Scan for the cell matching the given text and deliver its (x, y) coordinate at center. 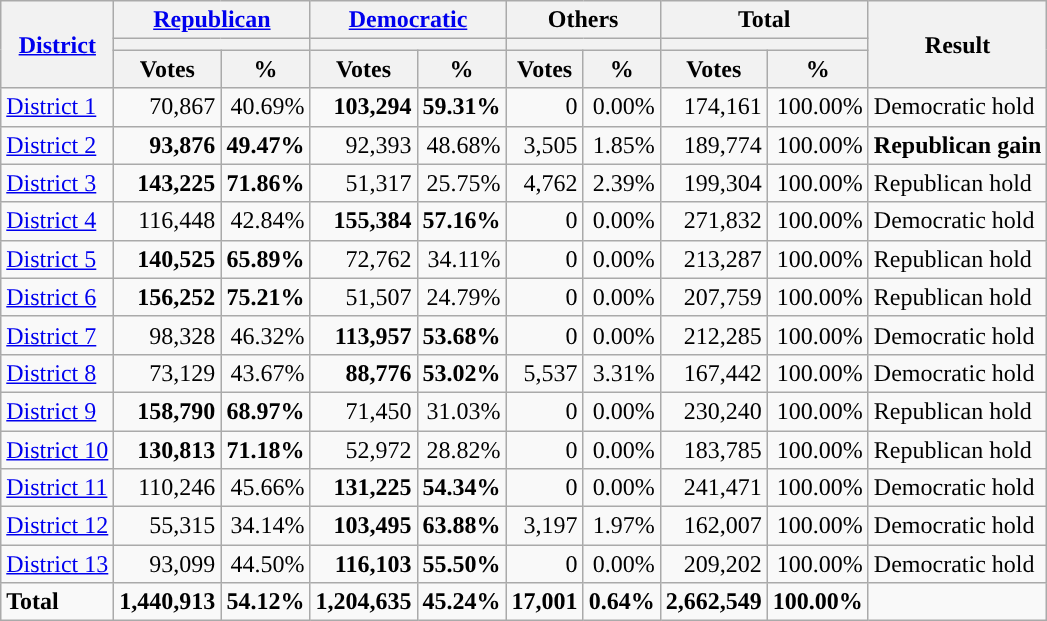
71.18% (266, 449)
209,202 (714, 564)
143,225 (168, 183)
5,537 (544, 373)
54.12% (266, 602)
34.11% (462, 259)
241,471 (714, 488)
District 2 (58, 145)
2,662,549 (714, 602)
230,240 (714, 411)
25.75% (462, 183)
70,867 (168, 107)
156,252 (168, 297)
71.86% (266, 183)
Result (957, 44)
3.31% (622, 373)
1,440,913 (168, 602)
3,197 (544, 526)
130,813 (168, 449)
42.84% (266, 221)
53.02% (462, 373)
District 1 (58, 107)
0.64% (622, 602)
93,099 (168, 564)
District 6 (58, 297)
207,759 (714, 297)
District (58, 44)
52,972 (364, 449)
113,957 (364, 335)
45.24% (462, 602)
65.89% (266, 259)
213,287 (714, 259)
72,762 (364, 259)
183,785 (714, 449)
212,285 (714, 335)
73,129 (168, 373)
155,384 (364, 221)
140,525 (168, 259)
131,225 (364, 488)
46.32% (266, 335)
District 7 (58, 335)
51,317 (364, 183)
34.14% (266, 526)
45.66% (266, 488)
59.31% (462, 107)
Others (583, 20)
103,495 (364, 526)
71,450 (364, 411)
District 11 (58, 488)
District 3 (58, 183)
1.97% (622, 526)
92,393 (364, 145)
162,007 (714, 526)
48.68% (462, 145)
District 10 (58, 449)
District 13 (58, 564)
68.97% (266, 411)
31.03% (462, 411)
1.85% (622, 145)
53.68% (462, 335)
17,001 (544, 602)
158,790 (168, 411)
271,832 (714, 221)
189,774 (714, 145)
174,161 (714, 107)
Republican (212, 20)
District 5 (58, 259)
75.21% (266, 297)
1,204,635 (364, 602)
98,328 (168, 335)
167,442 (714, 373)
44.50% (266, 564)
Democratic (408, 20)
District 8 (58, 373)
3,505 (544, 145)
116,448 (168, 221)
110,246 (168, 488)
88,776 (364, 373)
43.67% (266, 373)
54.34% (462, 488)
District 4 (58, 221)
116,103 (364, 564)
District 9 (58, 411)
Republican gain (957, 145)
199,304 (714, 183)
55,315 (168, 526)
28.82% (462, 449)
24.79% (462, 297)
103,294 (364, 107)
63.88% (462, 526)
93,876 (168, 145)
40.69% (266, 107)
51,507 (364, 297)
57.16% (462, 221)
4,762 (544, 183)
55.50% (462, 564)
District 12 (58, 526)
49.47% (266, 145)
2.39% (622, 183)
